Scan for the cell matching the given text and deliver its (X, Y) coordinate at center. 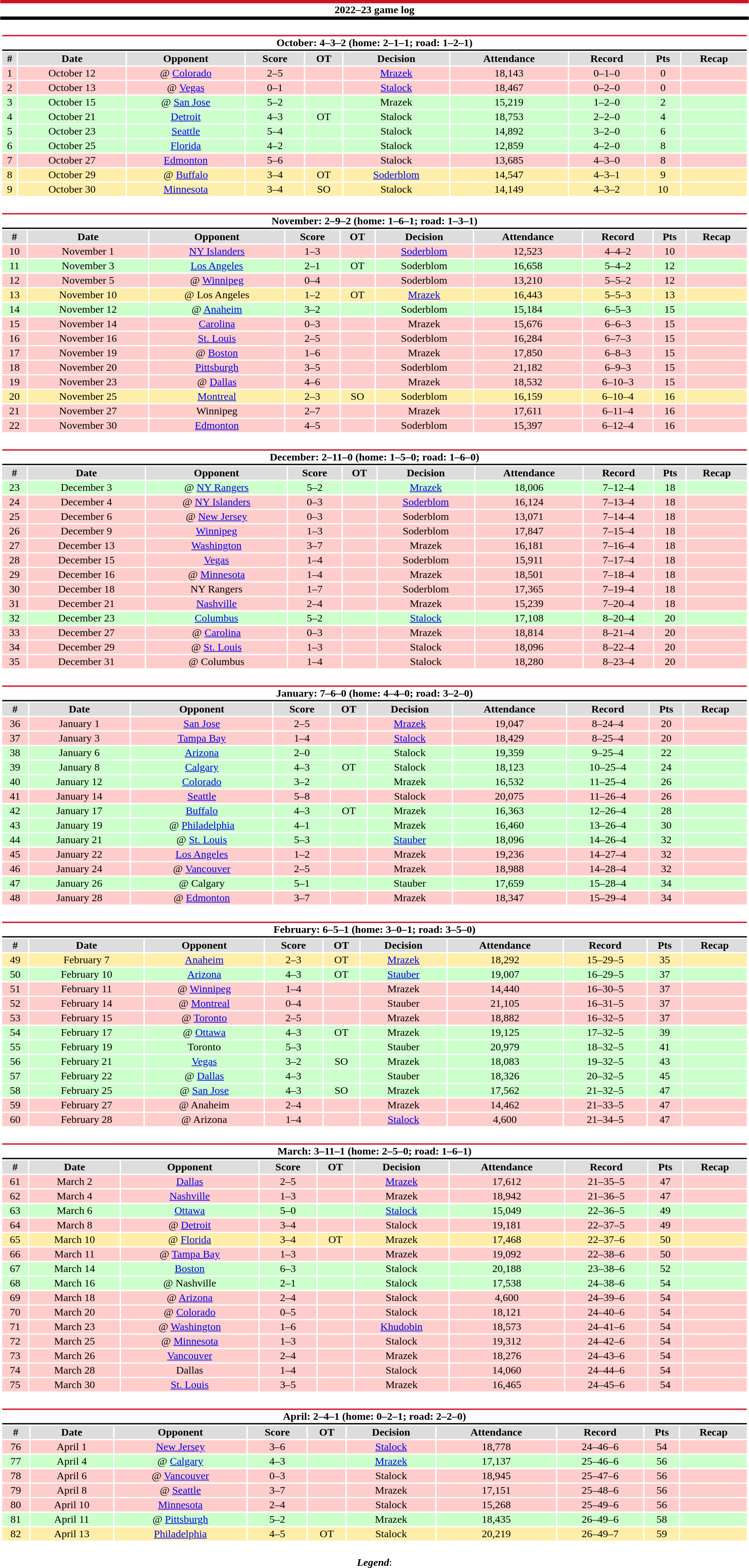
18,276 (507, 1356)
21–34–5 (606, 1119)
November 1 (88, 251)
San Jose (202, 724)
10–25–4 (608, 768)
@ NY Rangers (217, 488)
19,359 (510, 753)
18,143 (509, 73)
2022–23 game log (374, 10)
63 (15, 1211)
November 12 (88, 309)
6–3 (288, 1269)
January 6 (79, 753)
16,460 (510, 826)
March 28 (74, 1370)
72 (15, 1341)
11 (14, 266)
March 6 (74, 1211)
16–29–5 (606, 974)
14,440 (505, 989)
October 15 (72, 102)
April 8 (72, 1491)
January 26 (79, 884)
January 22 (79, 855)
0–5 (288, 1312)
22–36–5 (606, 1211)
5–0 (288, 1211)
24–46–6 (600, 1447)
2–2–0 (607, 117)
31 (14, 604)
15,911 (529, 560)
17,108 (529, 618)
November 3 (88, 266)
@ Ottawa (204, 1032)
75 (15, 1385)
Ottawa (190, 1211)
January 14 (79, 797)
55 (15, 1047)
18,083 (505, 1061)
20,075 (510, 797)
November 19 (88, 353)
Montreal (217, 396)
16,532 (510, 782)
5 (10, 132)
December 21 (86, 604)
7–14–4 (619, 517)
18,467 (509, 88)
Anaheim (204, 960)
December 29 (86, 647)
15,184 (528, 309)
January 21 (79, 840)
24–45–6 (606, 1385)
18,292 (505, 960)
17,611 (528, 411)
January 28 (79, 898)
21–36–5 (606, 1196)
8–22–4 (619, 647)
24–44–6 (606, 1370)
0–1 (275, 88)
18,429 (510, 738)
7–13–4 (619, 502)
@ Washington (190, 1327)
7–15–4 (619, 531)
7–19–4 (619, 589)
6–8–3 (618, 353)
7–17–4 (619, 560)
March 16 (74, 1283)
74 (15, 1370)
Boston (190, 1269)
5–5–2 (618, 280)
Khudobin (401, 1327)
8–21–4 (619, 633)
21–35–5 (606, 1182)
Vancouver (190, 1356)
19,181 (507, 1225)
November 27 (88, 411)
16,465 (507, 1385)
December 15 (86, 560)
4–2–0 (607, 146)
December: 2–11–0 (home: 1–5–0; road: 1–6–0) (374, 457)
Calgary (202, 768)
25–49–6 (600, 1505)
October 13 (72, 88)
66 (15, 1254)
April 11 (72, 1520)
33 (14, 633)
4–6 (312, 382)
25–47–6 (600, 1476)
18,121 (507, 1312)
18,532 (528, 382)
18,435 (496, 1520)
6–6–3 (618, 324)
6–11–4 (618, 411)
October 30 (72, 190)
Tampa Bay (202, 738)
13–26–4 (608, 826)
79 (16, 1491)
36 (15, 724)
69 (15, 1298)
18,988 (510, 869)
17 (14, 353)
4–3–1 (607, 175)
25 (14, 517)
5–8 (302, 797)
21–32–5 (606, 1090)
February 25 (86, 1090)
18,778 (496, 1447)
Toronto (204, 1047)
7 (10, 161)
Columbus (217, 618)
16,159 (528, 396)
8–20–4 (619, 618)
February 19 (86, 1047)
14–26–4 (608, 840)
@ Buffalo (186, 175)
5–6 (275, 161)
18,123 (510, 768)
April 10 (72, 1505)
13,071 (529, 517)
17,468 (507, 1240)
5–1 (302, 884)
2–0 (302, 753)
January: 7–6–0 (home: 4–4–0; road: 3–2–0) (374, 693)
14,892 (509, 132)
Philadelphia (180, 1534)
November 16 (88, 338)
14–27–4 (608, 855)
6–7–3 (618, 338)
20–32–5 (606, 1076)
8–25–4 (608, 738)
February 7 (86, 960)
70 (15, 1312)
3–2–0 (607, 132)
February 27 (86, 1105)
November 10 (88, 295)
1–7 (314, 589)
78 (16, 1476)
4–1 (302, 826)
18,280 (529, 662)
March 11 (74, 1254)
October 23 (72, 132)
4–2 (275, 146)
1 (10, 73)
68 (15, 1283)
5–4–2 (618, 266)
November 23 (88, 382)
@ Toronto (204, 1018)
6–9–3 (618, 367)
February: 6–5–1 (home: 3–0–1; road: 3–5–0) (374, 930)
@ Edmonton (202, 898)
@ Seattle (180, 1491)
27 (14, 546)
18,347 (510, 898)
November 25 (88, 396)
46 (15, 869)
60 (15, 1119)
13,685 (509, 161)
24–43–6 (606, 1356)
@ New Jersey (217, 517)
@ Tampa Bay (190, 1254)
14,547 (509, 175)
24–39–6 (606, 1298)
3 (10, 102)
14–28–4 (608, 869)
12,523 (528, 251)
@ Vegas (186, 88)
6–10–4 (618, 396)
4–4–2 (618, 251)
@ Montreal (204, 1003)
17,850 (528, 353)
8–24–4 (608, 724)
February 22 (86, 1076)
51 (15, 989)
76 (16, 1447)
53 (15, 1018)
18,753 (509, 117)
77 (16, 1462)
40 (15, 782)
44 (15, 840)
November 5 (88, 280)
20,188 (507, 1269)
17,137 (496, 1462)
65 (15, 1240)
Pittsburgh (217, 367)
20,979 (505, 1047)
4–3–2 (607, 190)
0–2–0 (607, 88)
9–25–4 (608, 753)
15–29–4 (608, 898)
17–32–5 (606, 1032)
0–1–0 (607, 73)
December 6 (86, 517)
Buffalo (202, 811)
19–32–5 (606, 1061)
16,181 (529, 546)
15,049 (507, 1211)
@ Nashville (190, 1283)
22–37–6 (606, 1240)
October 21 (72, 117)
15–28–4 (608, 884)
6–10–3 (618, 382)
December 18 (86, 589)
16,284 (528, 338)
7–12–4 (619, 488)
14,149 (509, 190)
21,105 (505, 1003)
October 25 (72, 146)
26–49–6 (600, 1520)
24–41–6 (606, 1327)
April 1 (72, 1447)
December 13 (86, 546)
January 19 (79, 826)
4–3–0 (607, 161)
26–49–7 (600, 1534)
Carolina (217, 324)
December 3 (86, 488)
January 1 (79, 724)
December 4 (86, 502)
14 (14, 309)
@ Detroit (190, 1225)
January 24 (79, 869)
November 14 (88, 324)
March 30 (74, 1385)
16–31–5 (606, 1003)
March: 3–11–1 (home: 2–5–0; road: 1–6–1) (374, 1151)
7–18–4 (619, 575)
19,007 (505, 974)
29 (14, 575)
March 10 (74, 1240)
January 8 (79, 768)
7–20–4 (619, 604)
15,219 (509, 102)
18,814 (529, 633)
18,006 (529, 488)
February 28 (86, 1119)
15,676 (528, 324)
17,612 (507, 1182)
April 6 (72, 1476)
March 8 (74, 1225)
January 3 (79, 738)
March 25 (74, 1341)
@ Boston (217, 353)
23–38–6 (606, 1269)
February 15 (86, 1018)
22–38–6 (606, 1254)
25–48–6 (600, 1491)
1–2–0 (607, 102)
18,942 (507, 1196)
January 17 (79, 811)
15–29–5 (606, 960)
17,538 (507, 1283)
19,125 (505, 1032)
December 23 (86, 618)
March 4 (74, 1196)
January 12 (79, 782)
5–4 (275, 132)
February 11 (86, 989)
12,859 (509, 146)
November: 2–9–2 (home: 1–6–1; road: 1–3–1) (374, 221)
67 (15, 1269)
@ Los Angeles (217, 295)
42 (15, 811)
3–6 (277, 1447)
6–12–4 (618, 425)
11–26–4 (608, 797)
Florida (186, 146)
73 (15, 1356)
February 10 (86, 974)
24–38–6 (606, 1283)
NY Rangers (217, 589)
February 17 (86, 1032)
December 9 (86, 531)
21–33–5 (606, 1105)
March 20 (74, 1312)
17,562 (505, 1090)
19,312 (507, 1341)
April: 2–4–1 (home: 0–2–1; road: 2–2–0) (374, 1416)
6–5–3 (618, 309)
12–26–4 (608, 811)
17,365 (529, 589)
@ NY Islanders (217, 502)
April 13 (72, 1534)
23 (14, 488)
71 (15, 1327)
Colorado (202, 782)
38 (15, 753)
18,945 (496, 1476)
19,092 (507, 1254)
24–42–6 (606, 1341)
15,268 (496, 1505)
61 (15, 1182)
18,573 (507, 1327)
16,658 (528, 266)
March 23 (74, 1327)
@ Florida (190, 1240)
17,151 (496, 1491)
April 4 (72, 1462)
October: 4–3–2 (home: 2–1–1; road: 1–2–1) (374, 43)
15,239 (529, 604)
March 2 (74, 1182)
December 31 (86, 662)
13,210 (528, 280)
62 (15, 1196)
February 14 (86, 1003)
18,501 (529, 575)
81 (16, 1520)
16,443 (528, 295)
March 18 (74, 1298)
19,236 (510, 855)
21 (14, 411)
19,047 (510, 724)
@ Philadelphia (202, 826)
80 (16, 1505)
Detroit (186, 117)
@ Carolina (217, 633)
18,882 (505, 1018)
2–7 (312, 411)
Washington (217, 546)
NY Islanders (217, 251)
@ Columbus (217, 662)
57 (15, 1076)
November 30 (88, 425)
16,124 (529, 502)
22–37–5 (606, 1225)
October 12 (72, 73)
March 26 (74, 1356)
11–25–4 (608, 782)
16,363 (510, 811)
24–40–6 (606, 1312)
18,326 (505, 1076)
8–23–4 (619, 662)
82 (16, 1534)
@ Pittsburgh (180, 1520)
21,182 (528, 367)
5–5–3 (618, 295)
64 (15, 1225)
18–32–5 (606, 1047)
March 14 (74, 1269)
New Jersey (180, 1447)
20,219 (496, 1534)
October 27 (72, 161)
15,397 (528, 425)
December 27 (86, 633)
16–30–5 (606, 989)
14,060 (507, 1370)
February 21 (86, 1061)
November 20 (88, 367)
14,462 (505, 1105)
October 29 (72, 175)
25–46–6 (600, 1462)
19 (14, 382)
7–16–4 (619, 546)
December 16 (86, 575)
17,847 (529, 531)
16–32–5 (606, 1018)
48 (15, 898)
17,659 (510, 884)
